Pinpoint the cell where the given text exists, returning its [x, y] midpoint coordinate. 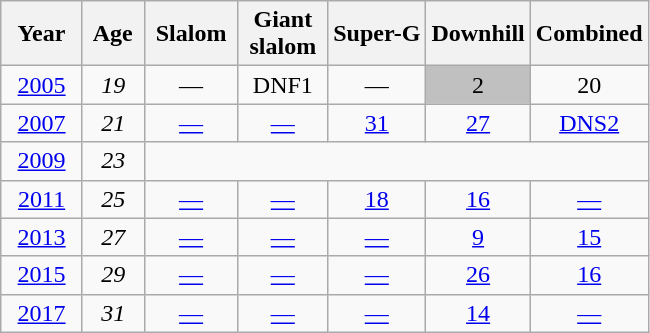
Combined [589, 34]
2017 [42, 313]
2013 [42, 237]
Year [42, 34]
2015 [42, 275]
DNS2 [589, 123]
2011 [42, 199]
Downhill [478, 34]
2005 [42, 85]
Slalom [191, 34]
23 [113, 161]
15 [589, 237]
21 [113, 123]
Super-G [377, 34]
29 [113, 275]
25 [113, 199]
Age [113, 34]
14 [478, 313]
26 [478, 275]
2007 [42, 123]
2 [478, 85]
Giant slalom [283, 34]
9 [478, 237]
20 [589, 85]
DNF1 [283, 85]
2009 [42, 161]
19 [113, 85]
18 [377, 199]
